Output the (x, y) coordinate of the center of the cell containing the given text.  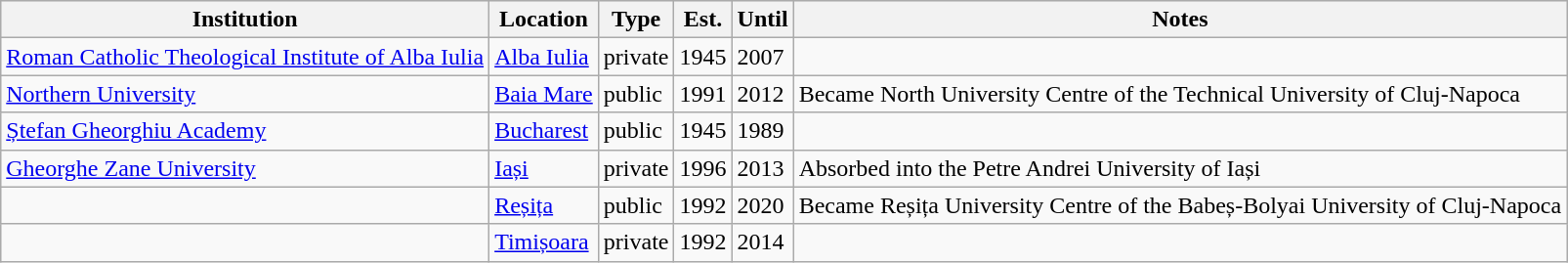
Type (636, 20)
Location (544, 20)
Est. (703, 20)
Institution (245, 20)
Became North University Centre of the Technical University of Cluj-Napoca (1180, 94)
Iași (544, 168)
1989 (762, 131)
2007 (762, 57)
Absorbed into the Petre Andrei University of Iași (1180, 168)
Ștefan Gheorghiu Academy (245, 131)
Until (762, 20)
Baia Mare (544, 94)
2020 (762, 205)
2012 (762, 94)
Northern University (245, 94)
2013 (762, 168)
Roman Catholic Theological Institute of Alba Iulia (245, 57)
Gheorghe Zane University (245, 168)
Bucharest (544, 131)
Alba Iulia (544, 57)
Became Reșița University Centre of the Babeș-Bolyai University of Cluj-Napoca (1180, 205)
1996 (703, 168)
Notes (1180, 20)
2014 (762, 242)
1991 (703, 94)
Timișoara (544, 242)
Reșița (544, 205)
